Search for the cell housing the specified text and yield its (X, Y) center coordinate. 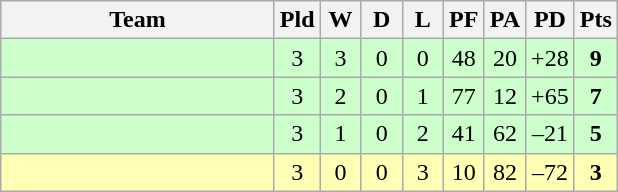
+28 (550, 58)
W (340, 20)
L (422, 20)
Team (138, 20)
PF (464, 20)
77 (464, 96)
–72 (550, 172)
62 (504, 134)
PD (550, 20)
D (382, 20)
9 (596, 58)
Pld (297, 20)
PA (504, 20)
41 (464, 134)
10 (464, 172)
Pts (596, 20)
7 (596, 96)
+65 (550, 96)
5 (596, 134)
20 (504, 58)
48 (464, 58)
12 (504, 96)
82 (504, 172)
–21 (550, 134)
